Return the [X, Y] coordinate for the center point of the cell that contains the specified text.  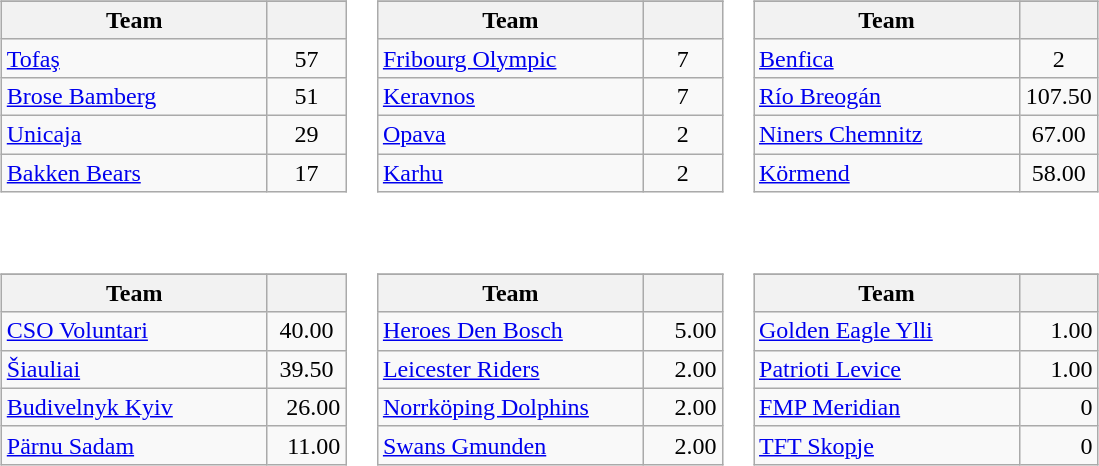
Benfica [887, 58]
CSO Voluntari [134, 331]
40.00 [306, 331]
Bakken Bears [134, 173]
Golden Eagle Ylli [887, 331]
5.00 [682, 331]
Río Breogán [887, 96]
Leicester Riders [510, 369]
Tofaş [134, 58]
Fribourg Olympic [510, 58]
Karhu [510, 173]
11.00 [306, 445]
TFT Skopje [887, 445]
Patrioti Levice [887, 369]
57 [306, 58]
39.50 [306, 369]
107.50 [1060, 96]
Keravnos [510, 96]
Swans Gmunden [510, 445]
17 [306, 173]
67.00 [1060, 134]
Körmend [887, 173]
Unicaja [134, 134]
Niners Chemnitz [887, 134]
FMP Meridian [887, 407]
Norrköping Dolphins [510, 407]
Šiauliai [134, 369]
Opava [510, 134]
58.00 [1060, 173]
29 [306, 134]
Heroes Den Bosch [510, 331]
Brose Bamberg [134, 96]
Budivelnyk Kyiv [134, 407]
51 [306, 96]
Pärnu Sadam [134, 445]
26.00 [306, 407]
